Search for the cell housing the specified text and yield its (X, Y) center coordinate. 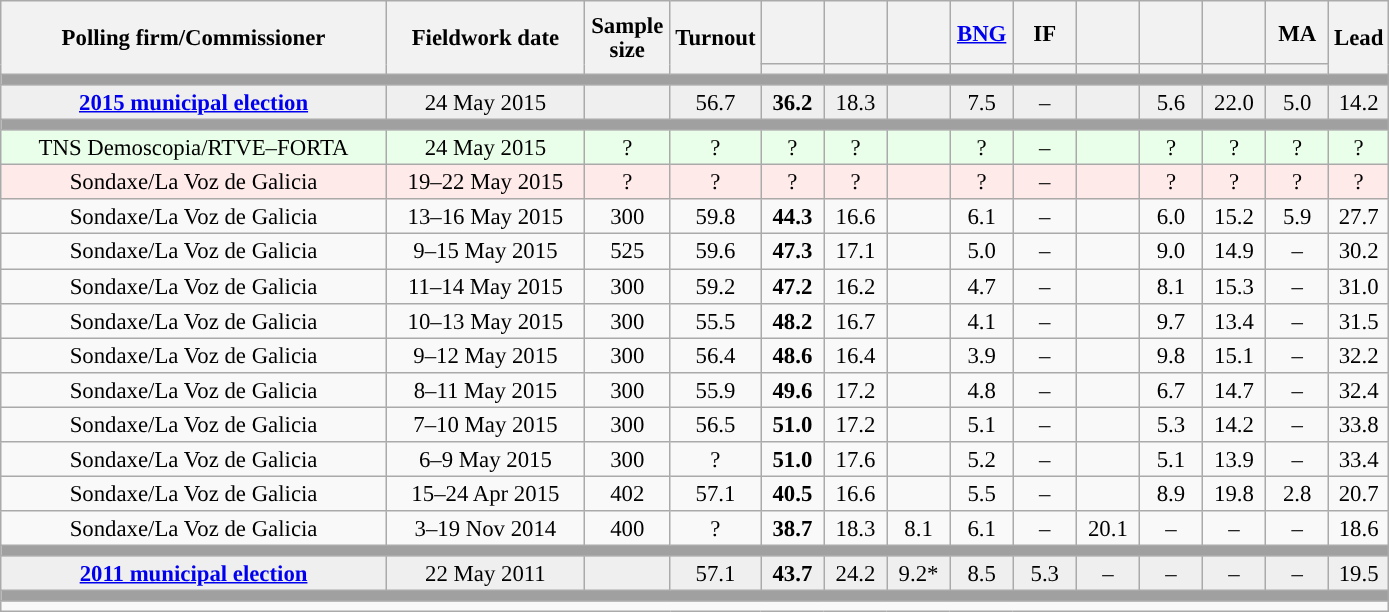
525 (627, 252)
Polling firm/Commissioner (194, 38)
9.0 (1170, 252)
17.1 (856, 252)
MA (1298, 32)
9.7 (1170, 320)
56.4 (716, 356)
9.8 (1170, 356)
9–12 May 2015 (485, 356)
59.8 (716, 218)
49.6 (792, 390)
14.9 (1234, 252)
24.2 (856, 574)
2.8 (1298, 494)
38.7 (792, 528)
48.6 (792, 356)
31.5 (1359, 320)
59.2 (716, 286)
32.2 (1359, 356)
19.5 (1359, 574)
16.4 (856, 356)
32.4 (1359, 390)
5.9 (1298, 218)
22 May 2011 (485, 574)
16.7 (856, 320)
30.2 (1359, 252)
3.9 (982, 356)
Sample size (627, 38)
15–24 Apr 2015 (485, 494)
15.3 (1234, 286)
43.7 (792, 574)
9.2* (918, 574)
4.1 (982, 320)
5.6 (1170, 102)
48.2 (792, 320)
44.3 (792, 218)
402 (627, 494)
36.2 (792, 102)
59.6 (716, 252)
6.0 (1170, 218)
4.7 (982, 286)
15.1 (1234, 356)
13.9 (1234, 460)
18.6 (1359, 528)
13.4 (1234, 320)
16.2 (856, 286)
55.5 (716, 320)
20.7 (1359, 494)
17.6 (856, 460)
6–9 May 2015 (485, 460)
2011 municipal election (194, 574)
Lead (1359, 38)
Turnout (716, 38)
7–10 May 2015 (485, 424)
TNS Demoscopia/RTVE–FORTA (194, 148)
15.2 (1234, 218)
55.9 (716, 390)
22.0 (1234, 102)
4.8 (982, 390)
56.7 (716, 102)
9–15 May 2015 (485, 252)
10–13 May 2015 (485, 320)
19–22 May 2015 (485, 182)
7.5 (982, 102)
20.1 (1108, 528)
IF (1044, 32)
6.7 (1170, 390)
33.4 (1359, 460)
40.5 (792, 494)
13–16 May 2015 (485, 218)
47.2 (792, 286)
8–11 May 2015 (485, 390)
27.7 (1359, 218)
400 (627, 528)
33.8 (1359, 424)
56.5 (716, 424)
8.5 (982, 574)
11–14 May 2015 (485, 286)
8.9 (1170, 494)
31.0 (1359, 286)
Fieldwork date (485, 38)
19.8 (1234, 494)
5.5 (982, 494)
BNG (982, 32)
5.2 (982, 460)
47.3 (792, 252)
2015 municipal election (194, 102)
14.7 (1234, 390)
3–19 Nov 2014 (485, 528)
